Detect which cell encompasses the target text, then output its [x, y] center coordinate. 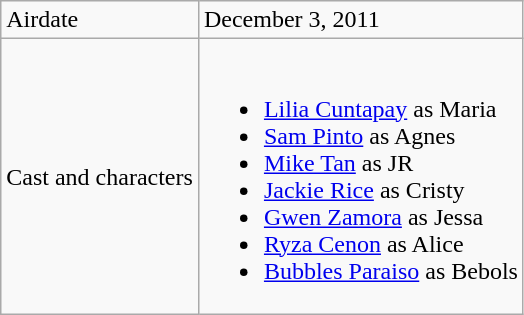
Lilia Cuntapay as MariaSam Pinto as AgnesMike Tan as JRJackie Rice as CristyGwen Zamora as JessaRyza Cenon as AliceBubbles Paraiso as Bebols [360, 176]
December 3, 2011 [360, 20]
Airdate [100, 20]
Cast and characters [100, 176]
